Scan for the cell matching the given text and deliver its [X, Y] coordinate at center. 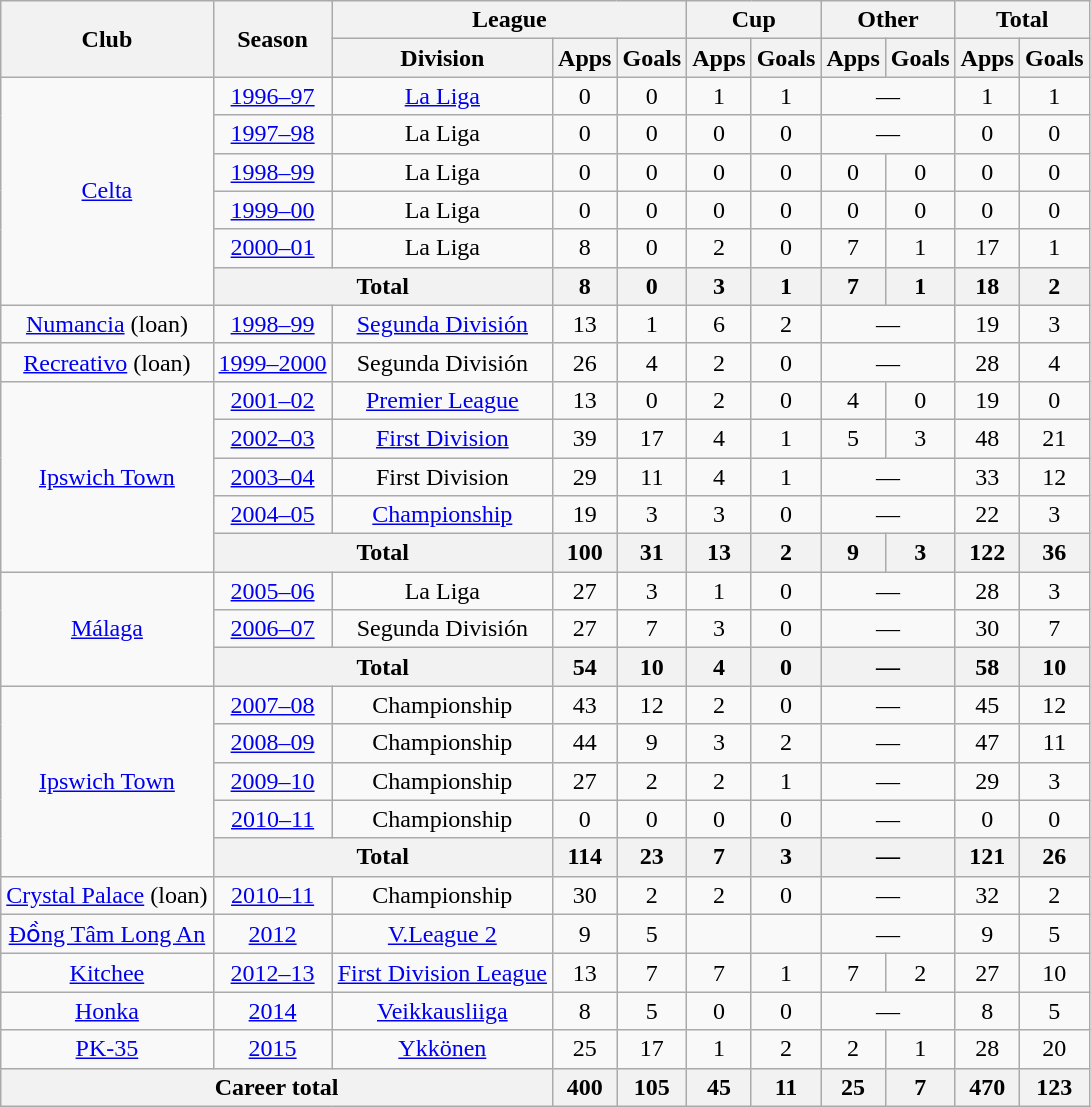
Kitchee [107, 973]
Career total [277, 1087]
Málaga [107, 629]
Veikkausliiga [442, 1011]
2000–01 [272, 248]
Division [442, 58]
6 [719, 324]
121 [987, 857]
32 [987, 895]
2015 [272, 1049]
105 [652, 1087]
2006–07 [272, 629]
58 [987, 667]
Crystal Palace (loan) [107, 895]
39 [585, 438]
33 [987, 477]
Numancia (loan) [107, 324]
2004–05 [272, 515]
2014 [272, 1011]
21 [1054, 438]
114 [585, 857]
18 [987, 286]
2012 [272, 934]
Season [272, 39]
First Division League [442, 973]
Cup [754, 20]
1999–2000 [272, 362]
V.League 2 [442, 934]
Recreativo (loan) [107, 362]
122 [987, 553]
Ykkönen [442, 1049]
2001–02 [272, 400]
2007–08 [272, 705]
2012–13 [272, 973]
400 [585, 1087]
Honka [107, 1011]
20 [1054, 1049]
Celta [107, 191]
36 [1054, 553]
44 [585, 743]
PK-35 [107, 1049]
48 [987, 438]
2005–06 [272, 591]
2009–10 [272, 781]
2008–09 [272, 743]
2003–04 [272, 477]
Other [888, 20]
1997–98 [272, 134]
23 [652, 857]
43 [585, 705]
22 [987, 515]
123 [1054, 1087]
League [510, 20]
31 [652, 553]
Club [107, 39]
1999–00 [272, 210]
Premier League [442, 400]
54 [585, 667]
2002–03 [272, 438]
100 [585, 553]
Đồng Tâm Long An [107, 934]
1996–97 [272, 96]
470 [987, 1087]
47 [987, 743]
